Search for the cell housing the specified text and yield its (X, Y) center coordinate. 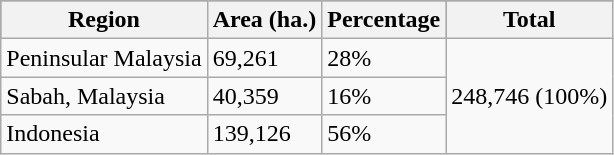
16% (384, 96)
69,261 (264, 58)
56% (384, 134)
40,359 (264, 96)
Region (104, 20)
139,126 (264, 134)
Percentage (384, 20)
Total (530, 20)
248,746 (100%) (530, 96)
Peninsular Malaysia (104, 58)
Sabah, Malaysia (104, 96)
Indonesia (104, 134)
Area (ha.) (264, 20)
28% (384, 58)
